Return [x, y] of the center of cell containing provided text 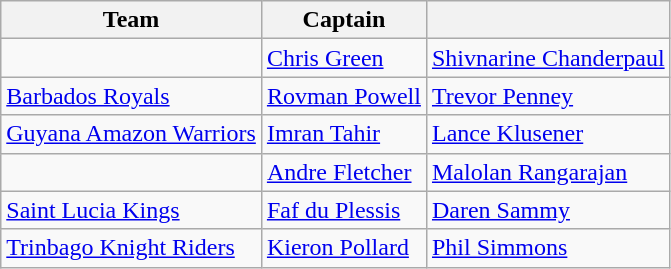
Andre Fletcher [344, 172]
Malolan Rangarajan [548, 172]
Lance Klusener [548, 134]
Barbados Royals [132, 96]
Rovman Powell [344, 96]
Faf du Plessis [344, 210]
Trinbago Knight Riders [132, 248]
Imran Tahir [344, 134]
Saint Lucia Kings [132, 210]
Daren Sammy [548, 210]
Chris Green [344, 58]
Phil Simmons [548, 248]
Guyana Amazon Warriors [132, 134]
Team [132, 20]
Trevor Penney [548, 96]
Captain [344, 20]
Kieron Pollard [344, 248]
Shivnarine Chanderpaul [548, 58]
